Return the (X, Y) coordinate for the center point of the cell that contains the specified text.  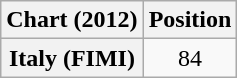
84 (190, 58)
Position (190, 20)
Chart (2012) (72, 20)
Italy (FIMI) (72, 58)
